Search for the cell housing the specified text and yield its [x, y] center coordinate. 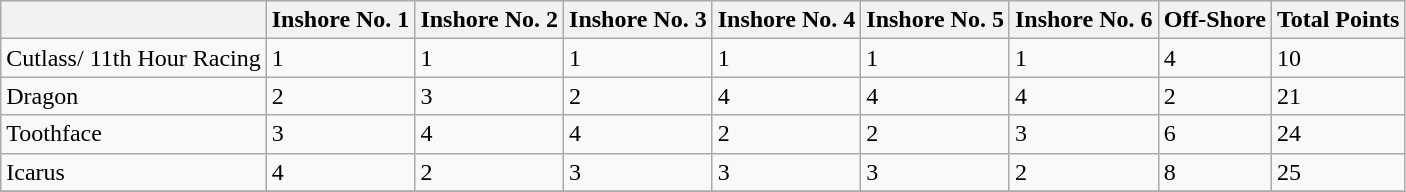
24 [1338, 134]
21 [1338, 96]
Inshore No. 5 [936, 20]
8 [1214, 172]
Cutlass/ 11th Hour Racing [134, 58]
Inshore No. 2 [490, 20]
Icarus [134, 172]
25 [1338, 172]
Inshore No. 6 [1084, 20]
10 [1338, 58]
Inshore No. 3 [638, 20]
Toothface [134, 134]
Inshore No. 1 [340, 20]
Dragon [134, 96]
Off-Shore [1214, 20]
6 [1214, 134]
Inshore No. 4 [786, 20]
Total Points [1338, 20]
